Capture the cell that displays the provided text and extract its [x, y] central coordinate. 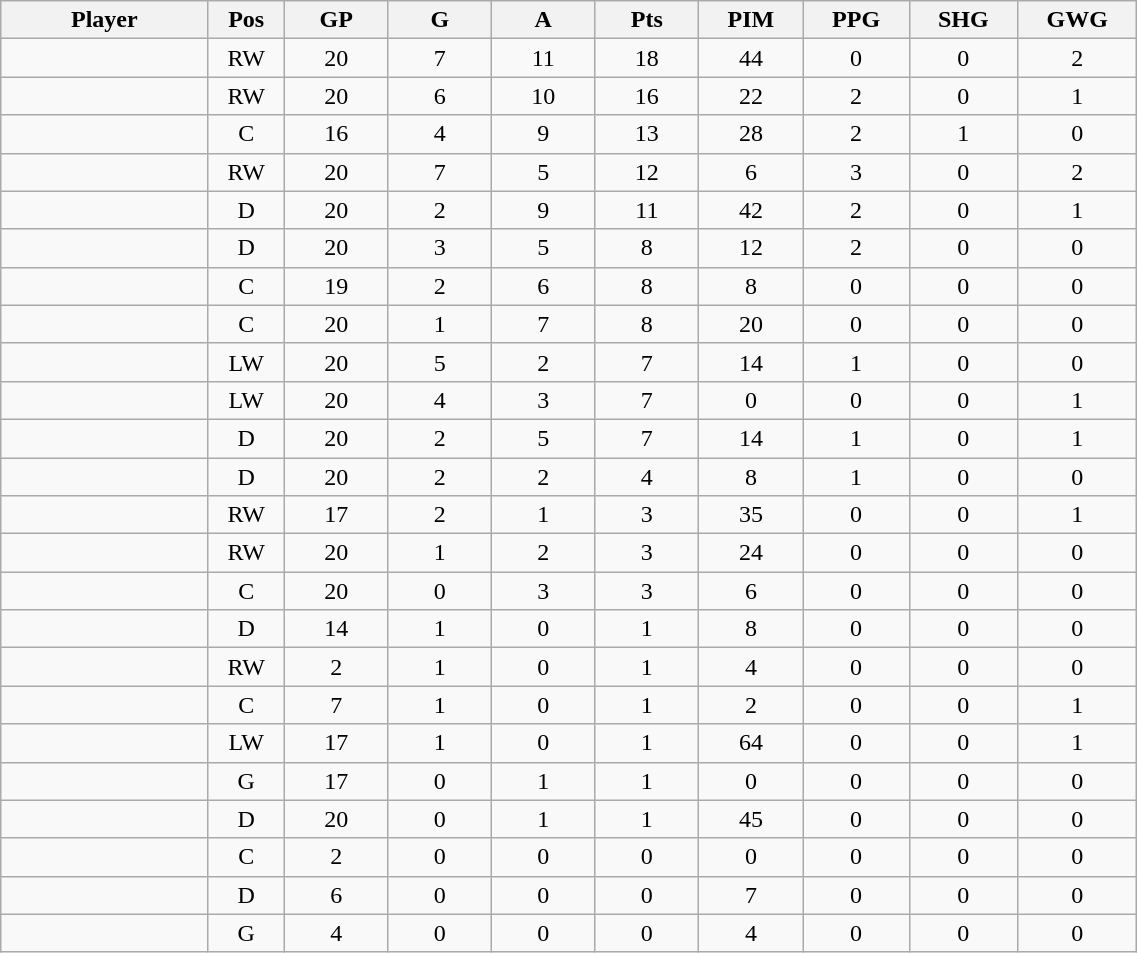
42 [752, 210]
A [544, 20]
44 [752, 58]
SHG [964, 20]
PPG [856, 20]
64 [752, 743]
18 [647, 58]
Player [104, 20]
28 [752, 134]
19 [336, 286]
GP [336, 20]
22 [752, 96]
10 [544, 96]
35 [752, 515]
13 [647, 134]
45 [752, 819]
Pos [246, 20]
24 [752, 553]
Pts [647, 20]
GWG [1078, 20]
PIM [752, 20]
